Identify which cell holds the provided text, then report its (x, y) central coordinate. 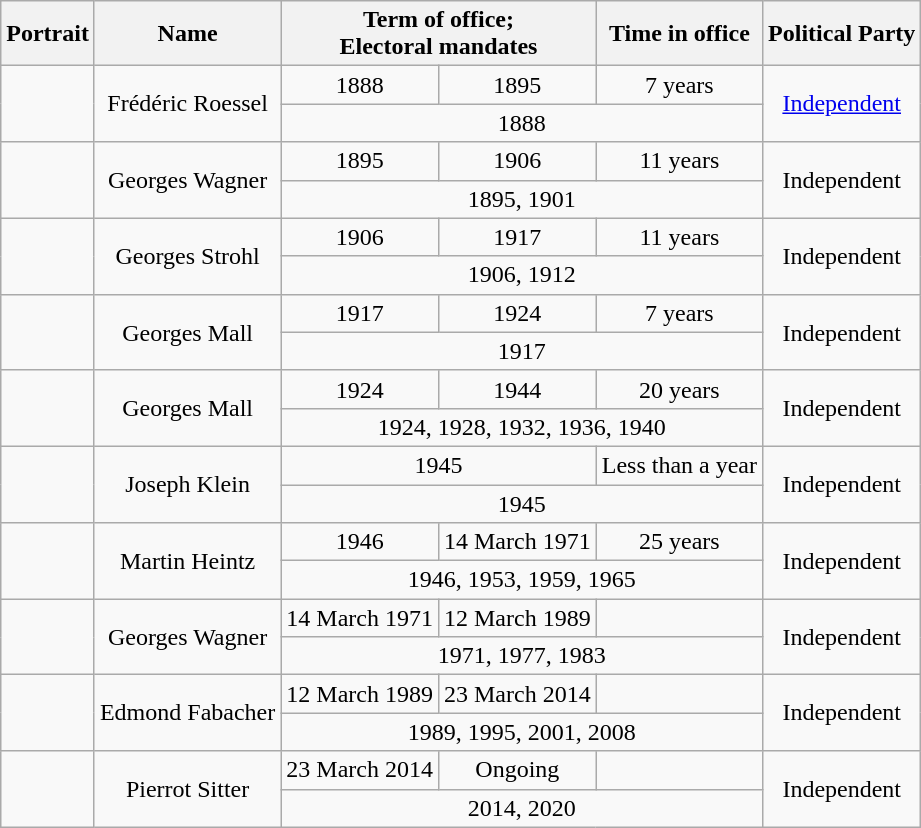
Edmond Fabacher (187, 713)
1944 (517, 389)
Portrait (48, 34)
20 years (679, 389)
Name (187, 34)
1924, 1928, 1932, 1936, 1940 (522, 427)
Political Party (842, 34)
Georges Strohl (187, 256)
Less than a year (679, 465)
Term of office;Electoral mandates (438, 34)
1946 (360, 542)
1906, 1912 (522, 275)
2014, 2020 (522, 808)
1989, 1995, 2001, 2008 (522, 732)
Martin Heintz (187, 561)
Frédéric Roessel (187, 104)
1946, 1953, 1959, 1965 (522, 580)
Pierrot Sitter (187, 789)
25 years (679, 542)
1971, 1977, 1983 (522, 656)
Joseph Klein (187, 484)
Ongoing (517, 770)
Time in office (679, 34)
1895, 1901 (522, 199)
